Provide the [X, Y] coordinate of the cell's center where the given text is located.  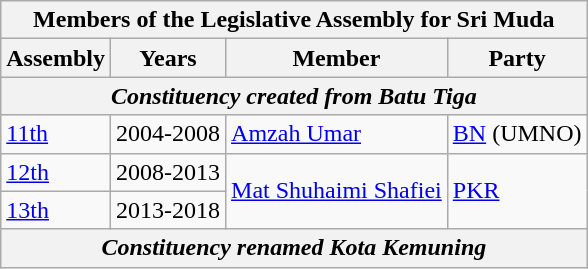
Amzah Umar [337, 134]
2013-2018 [168, 210]
Constituency created from Batu Tiga [294, 96]
PKR [517, 191]
BN (UMNO) [517, 134]
Constituency renamed Kota Kemuning [294, 248]
Years [168, 58]
Assembly [56, 58]
Mat Shuhaimi Shafiei [337, 191]
Party [517, 58]
13th [56, 210]
2004-2008 [168, 134]
2008-2013 [168, 172]
Member [337, 58]
12th [56, 172]
Members of the Legislative Assembly for Sri Muda [294, 20]
11th [56, 134]
